Identify which cell holds the provided text, then report its [X, Y] central coordinate. 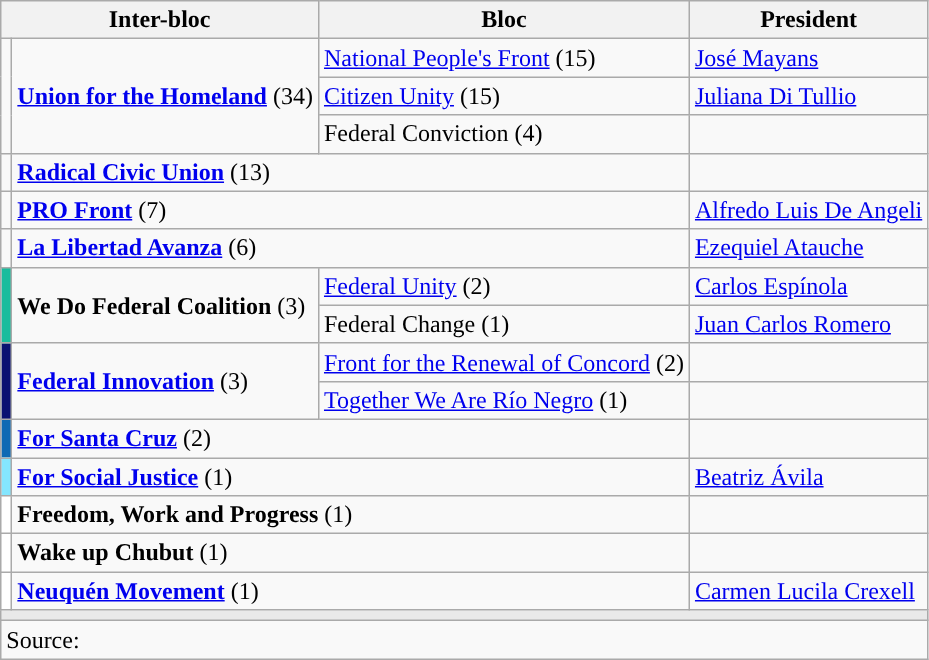
Federal Conviction (4) [504, 134]
Union for the Homeland (34) [166, 96]
Federal Unity (2) [504, 286]
Beatriz Ávila [808, 477]
Juliana Di Tullio [808, 96]
Inter-bloc [160, 20]
Bloc [504, 20]
For Santa Cruz (2) [351, 438]
Neuquén Movement (1) [351, 591]
Together We Are Río Negro (1) [504, 400]
Front for the Renewal of Concord (2) [504, 362]
President [808, 20]
Alfredo Luis De Angeli [808, 210]
National People's Front (15) [504, 58]
We Do Federal Coalition (3) [166, 305]
José Mayans [808, 58]
La Libertad Avanza (6) [351, 248]
PRO Front (7) [351, 210]
Citizen Unity (15) [504, 96]
Juan Carlos Romero [808, 324]
For Social Justice (1) [351, 477]
Freedom, Work and Progress (1) [351, 515]
Carlos Espínola [808, 286]
Radical Civic Union (13) [351, 172]
Ezequiel Atauche [808, 248]
Source: [464, 640]
Carmen Lucila Crexell [808, 591]
Wake up Chubut (1) [351, 553]
Federal Innovation (3) [166, 381]
Federal Change (1) [504, 324]
